Search for the cell housing the specified text and yield its [X, Y] center coordinate. 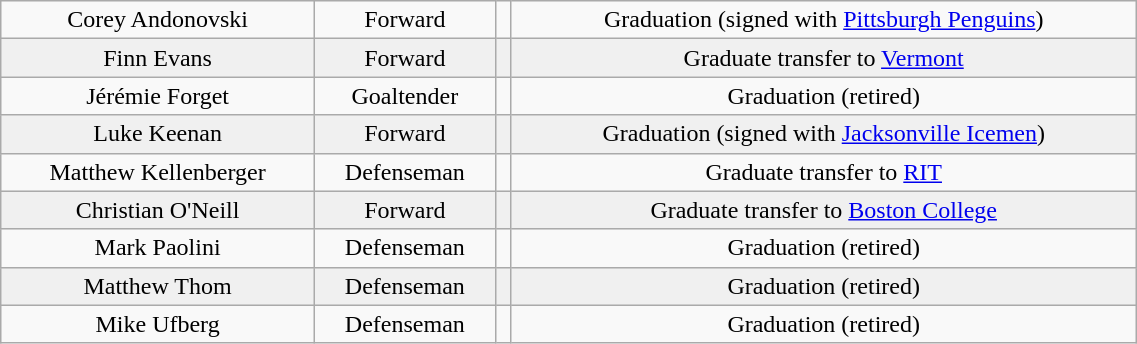
Graduation (signed with Pittsburgh Penguins) [824, 20]
Graduate transfer to RIT [824, 172]
Christian O'Neill [158, 210]
Luke Keenan [158, 134]
Matthew Kellenberger [158, 172]
Mark Paolini [158, 248]
Jérémie Forget [158, 96]
Matthew Thom [158, 286]
Corey Andonovski [158, 20]
Mike Ufberg [158, 324]
Graduation (signed with Jacksonville Icemen) [824, 134]
Finn Evans [158, 58]
Goaltender [404, 96]
Graduate transfer to Vermont [824, 58]
Graduate transfer to Boston College [824, 210]
